Pinpoint the cell where the given text exists, returning its (x, y) midpoint coordinate. 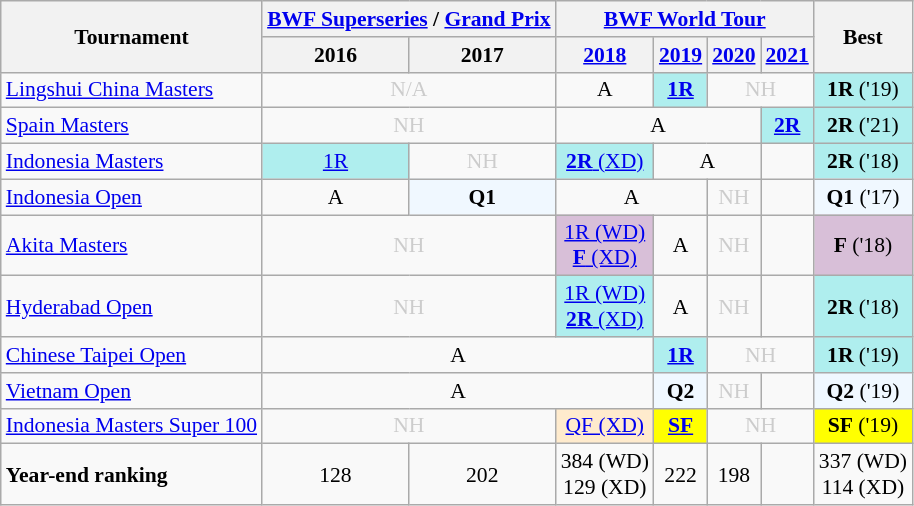
2R (786, 126)
1R (WD)2R (XD) (605, 306)
1R (WD)F (XD) (605, 246)
2R ('21) (863, 126)
Indonesia Open (132, 197)
BWF Superseries / Grand Prix (409, 19)
SF (680, 426)
Hyderabad Open (132, 306)
2019 (680, 55)
Q1 (482, 197)
128 (336, 474)
Indonesia Masters Super 100 (132, 426)
Q1 ('17) (863, 197)
384 (WD)129 (XD) (605, 474)
Q2 (680, 391)
2018 (605, 55)
Spain Masters (132, 126)
2020 (734, 55)
Vietnam Open (132, 391)
F ('18) (863, 246)
BWF World Tour (685, 19)
2016 (336, 55)
2021 (786, 55)
Q2 ('19) (863, 391)
Tournament (132, 36)
Akita Masters (132, 246)
QF (XD) (605, 426)
N/A (409, 90)
SF ('19) (863, 426)
Lingshui China Masters (132, 90)
222 (680, 474)
Chinese Taipei Open (132, 355)
198 (734, 474)
202 (482, 474)
Best (863, 36)
2R (XD) (605, 162)
Year-end ranking (132, 474)
Indonesia Masters (132, 162)
2017 (482, 55)
337 (WD)114 (XD) (863, 474)
